Locate the cell with the specified text and output its [x, y] center coordinate. 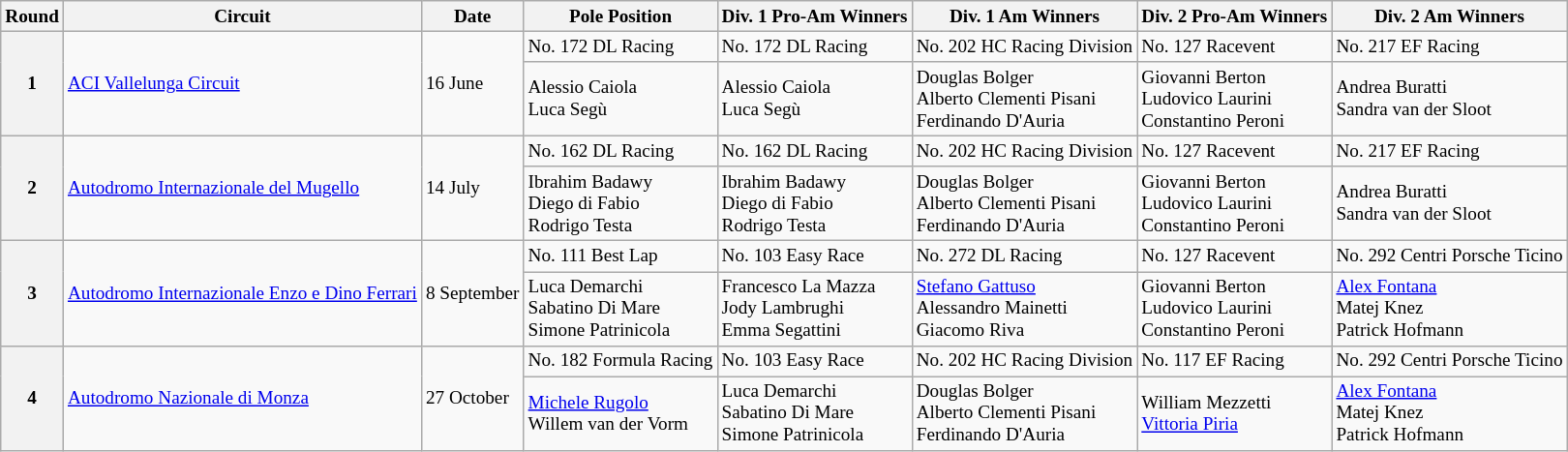
ACI Vallelunga Circuit [242, 83]
Autodromo Internazionale Enzo e Dino Ferrari [242, 293]
16 June [472, 83]
No. 117 EF Racing [1235, 361]
3 [33, 293]
Stefano Gattuso Alessandro Mainetti Giacomo Riva [1024, 308]
Round [33, 16]
Div. 1 Pro-Am Winners [815, 16]
27 October [472, 398]
Circuit [242, 16]
Date [472, 16]
14 July [472, 188]
4 [33, 398]
Div. 2 Pro-Am Winners [1235, 16]
Michele Rugolo Willem van der Vorm [620, 414]
1 [33, 83]
2 [33, 188]
Pole Position [620, 16]
No. 111 Best Lap [620, 256]
William Mezzetti Vittoria Piria [1235, 414]
Autodromo Internazionale del Mugello [242, 188]
Div. 1 Am Winners [1024, 16]
No. 182 Formula Racing [620, 361]
Francesco La Mazza Jody Lambrughi Emma Segattini [815, 308]
No. 272 DL Racing [1024, 256]
8 September [472, 293]
Div. 2 Am Winners [1450, 16]
Autodromo Nazionale di Monza [242, 398]
